Detect which cell encompasses the target text, then output its (x, y) center coordinate. 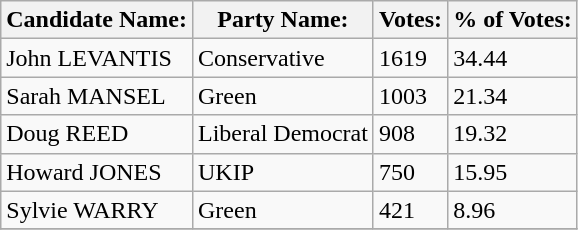
Sylvie WARRY (97, 210)
Party Name: (282, 20)
Candidate Name: (97, 20)
21.34 (513, 96)
Howard JONES (97, 172)
Votes: (410, 20)
Sarah MANSEL (97, 96)
Doug REED (97, 134)
421 (410, 210)
15.95 (513, 172)
8.96 (513, 210)
34.44 (513, 58)
Liberal Democrat (282, 134)
1003 (410, 96)
UKIP (282, 172)
Conservative (282, 58)
19.32 (513, 134)
750 (410, 172)
908 (410, 134)
% of Votes: (513, 20)
1619 (410, 58)
John LEVANTIS (97, 58)
